Determine the [x, y] coordinate at the center of the cell enclosing the given text.  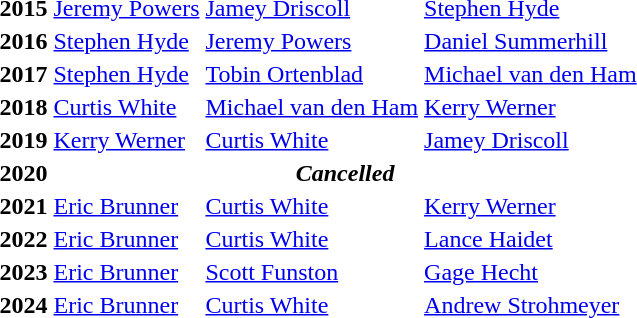
Scott Funston [312, 272]
Michael van den Ham [312, 107]
Kerry Werner [126, 140]
Jeremy Powers [312, 41]
Tobin Ortenblad [312, 74]
